Search for the cell housing the specified text and yield its (X, Y) center coordinate. 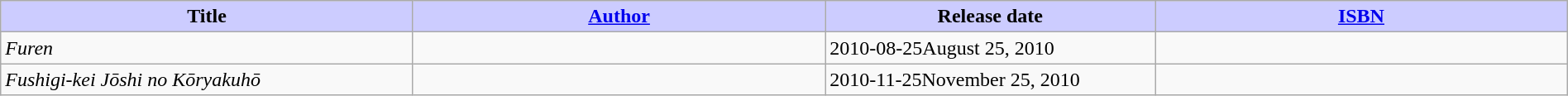
Furen (207, 48)
2010-08-25August 25, 2010 (991, 48)
Fushigi-kei Jōshi no Kōryakuhō (207, 79)
ISBN (1361, 17)
Author (619, 17)
2010-11-25November 25, 2010 (991, 79)
Release date (991, 17)
Title (207, 17)
